Find where the given text appears and provide that cell's center as (x, y) coordinate. 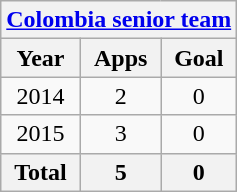
Goal (199, 58)
2 (120, 96)
5 (120, 172)
2015 (41, 134)
Year (41, 58)
Total (41, 172)
3 (120, 134)
Colombia senior team (119, 20)
2014 (41, 96)
Apps (120, 58)
